Return [x, y] of the center of cell containing provided text 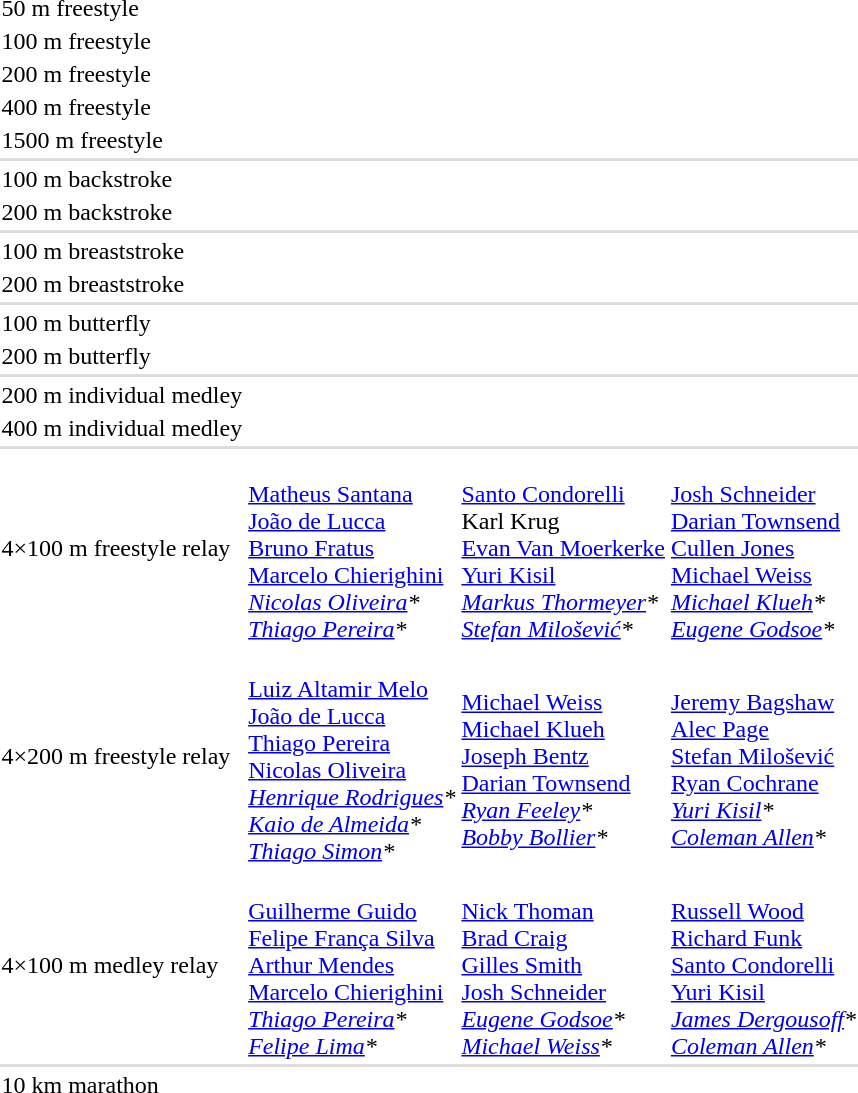
Luiz Altamir MeloJoão de LuccaThiago PereiraNicolas OliveiraHenrique Rodrigues*Kaio de Almeida*Thiago Simon* [352, 756]
100 m freestyle [122, 41]
Josh Schneider Darian TownsendCullen JonesMichael WeissMichael Klueh*Eugene Godsoe* [763, 548]
400 m individual medley [122, 428]
100 m breaststroke [122, 251]
4×100 m medley relay [122, 965]
Jeremy Bagshaw Alec PageStefan MiloševićRyan CochraneYuri Kisil*Coleman Allen* [763, 756]
4×200 m freestyle relay [122, 756]
Santo Condorelli Karl KrugEvan Van MoerkerkeYuri KisilMarkus Thormeyer*Stefan Milošević* [563, 548]
Matheus SantanaJoão de LuccaBruno FratusMarcelo ChierighiniNicolas Oliveira*Thiago Pereira* [352, 548]
Nick Thoman Brad CraigGilles SmithJosh SchneiderEugene Godsoe*Michael Weiss* [563, 965]
Guilherme GuidoFelipe França SilvaArthur MendesMarcelo ChierighiniThiago Pereira*Felipe Lima* [352, 965]
1500 m freestyle [122, 140]
100 m butterfly [122, 323]
200 m individual medley [122, 395]
200 m freestyle [122, 74]
200 m backstroke [122, 212]
Russell Wood Richard FunkSanto CondorelliYuri KisilJames Dergousoff*Coleman Allen* [763, 965]
400 m freestyle [122, 107]
200 m butterfly [122, 356]
100 m backstroke [122, 179]
200 m breaststroke [122, 284]
4×100 m freestyle relay [122, 548]
Michael Weiss Michael KluehJoseph BentzDarian TownsendRyan Feeley*Bobby Bollier* [563, 756]
